Detect which cell encompasses the target text, then output its [x, y] center coordinate. 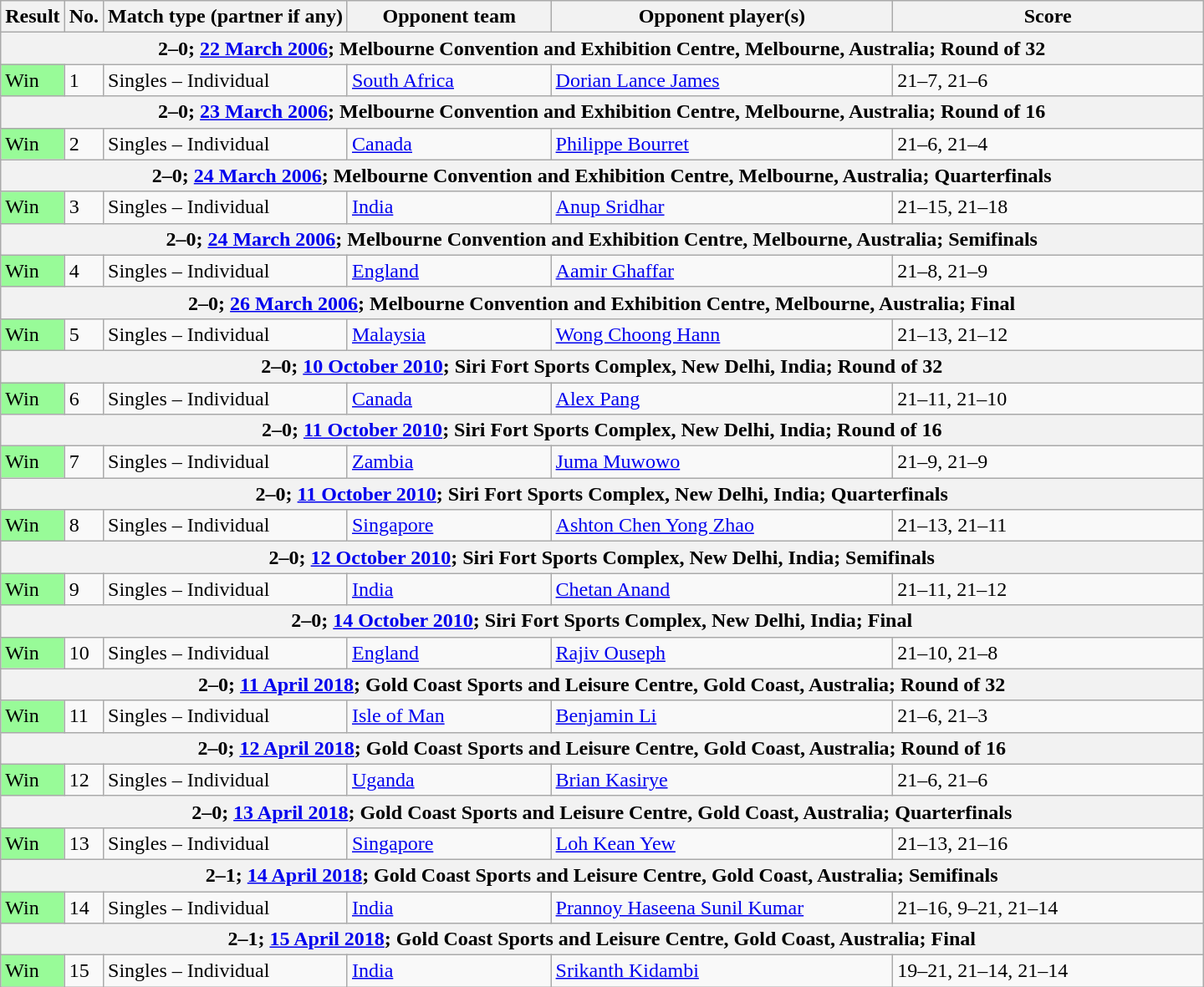
12 [84, 780]
Anup Sridhar [722, 207]
Wong Choong Hann [722, 334]
Isle of Man [449, 716]
7 [84, 462]
Zambia [449, 462]
Opponent team [449, 17]
21–7, 21–6 [1048, 80]
21–8, 21–9 [1048, 271]
Srikanth Kidambi [722, 971]
3 [84, 207]
Prannoy Haseena Sunil Kumar [722, 907]
2–0; 24 March 2006; Melbourne Convention and Exhibition Centre, Melbourne, Australia; Quarterfinals [602, 176]
11 [84, 716]
2–0; 11 April 2018; Gold Coast Sports and Leisure Centre, Gold Coast, Australia; Round of 32 [602, 684]
21–6, 21–4 [1048, 144]
Ashton Chen Yong Zhao [722, 526]
South Africa [449, 80]
2–0; 26 March 2006; Melbourne Convention and Exhibition Centre, Melbourne, Australia; Final [602, 303]
Rajiv Ouseph [722, 653]
2–0; 22 March 2006; Melbourne Convention and Exhibition Centre, Melbourne, Australia; Round of 32 [602, 48]
Uganda [449, 780]
21–6, 21–6 [1048, 780]
1 [84, 80]
21–6, 21–3 [1048, 716]
21–13, 21–16 [1048, 843]
Chetan Anand [722, 589]
Result [33, 17]
Score [1048, 17]
Brian Kasirye [722, 780]
Match type (partner if any) [226, 17]
Loh Kean Yew [722, 843]
4 [84, 271]
2–1; 15 April 2018; Gold Coast Sports and Leisure Centre, Gold Coast, Australia; Final [602, 939]
2–0; 10 October 2010; Siri Fort Sports Complex, New Delhi, India; Round of 32 [602, 366]
9 [84, 589]
8 [84, 526]
No. [84, 17]
Dorian Lance James [722, 80]
13 [84, 843]
21–9, 21–9 [1048, 462]
21–10, 21–8 [1048, 653]
Opponent player(s) [722, 17]
21–13, 21–12 [1048, 334]
2–0; 11 October 2010; Siri Fort Sports Complex, New Delhi, India; Quarterfinals [602, 494]
2–0; 11 October 2010; Siri Fort Sports Complex, New Delhi, India; Round of 16 [602, 430]
2–0; 23 March 2006; Melbourne Convention and Exhibition Centre, Melbourne, Australia; Round of 16 [602, 112]
Aamir Ghaffar [722, 271]
2–0; 24 March 2006; Melbourne Convention and Exhibition Centre, Melbourne, Australia; Semifinals [602, 239]
Alex Pang [722, 399]
2 [84, 144]
6 [84, 399]
10 [84, 653]
2–0; 12 April 2018; Gold Coast Sports and Leisure Centre, Gold Coast, Australia; Round of 16 [602, 748]
Juma Muwowo [722, 462]
15 [84, 971]
2–0; 13 April 2018; Gold Coast Sports and Leisure Centre, Gold Coast, Australia; Quarterfinals [602, 811]
21–11, 21–12 [1048, 589]
2–0; 12 October 2010; Siri Fort Sports Complex, New Delhi, India; Semifinals [602, 557]
21–16, 9–21, 21–14 [1048, 907]
14 [84, 907]
21–15, 21–18 [1048, 207]
Philippe Bourret [722, 144]
19–21, 21–14, 21–14 [1048, 971]
Benjamin Li [722, 716]
Malaysia [449, 334]
2–0; 14 October 2010; Siri Fort Sports Complex, New Delhi, India; Final [602, 621]
2–1; 14 April 2018; Gold Coast Sports and Leisure Centre, Gold Coast, Australia; Semifinals [602, 875]
21–13, 21–11 [1048, 526]
5 [84, 334]
21–11, 21–10 [1048, 399]
